Return the [X, Y] coordinate for the center point of the cell that contains the specified text.  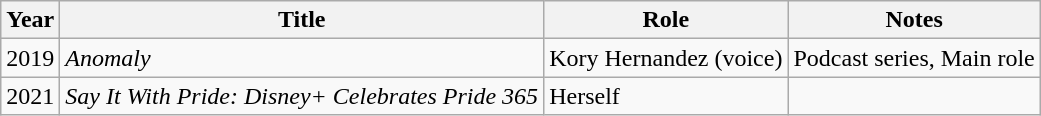
Kory Hernandez (voice) [666, 58]
2021 [30, 96]
Herself [666, 96]
Anomaly [302, 58]
Podcast series, Main role [914, 58]
2019 [30, 58]
Title [302, 20]
Year [30, 20]
Role [666, 20]
Say It With Pride: Disney+ Celebrates Pride 365 [302, 96]
Notes [914, 20]
